Extract the (x, y) coordinate from the center of the cell holding the provided text.  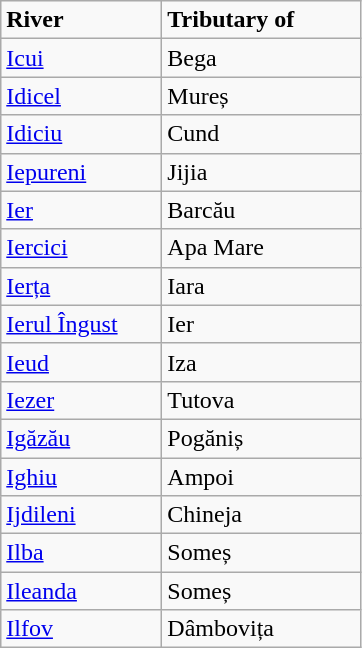
Pogăniș (262, 438)
Ierul Îngust (82, 324)
Tutova (262, 400)
Iza (262, 362)
Idiciu (82, 134)
Ilfov (82, 629)
Ilba (82, 553)
Ieud (82, 362)
Chineja (262, 515)
Ijdileni (82, 515)
Iercici (82, 248)
Bega (262, 58)
Ileanda (82, 591)
Dâmbovița (262, 629)
Idicel (82, 96)
Iara (262, 286)
Cund (262, 134)
Tributary of (262, 20)
Ighiu (82, 477)
River (82, 20)
Iezer (82, 400)
Mureș (262, 96)
Barcău (262, 210)
Igăzău (82, 438)
Jijia (262, 172)
Apa Mare (262, 248)
Ampoi (262, 477)
Icui (82, 58)
Ierța (82, 286)
Iepureni (82, 172)
